Locate the cell with the specified text and output its [X, Y] center coordinate. 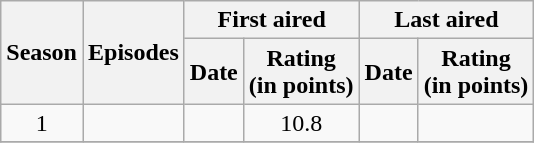
Episodes [133, 52]
10.8 [301, 123]
1 [42, 123]
Last aired [446, 20]
First aired [272, 20]
Season [42, 52]
